Capture the cell that displays the provided text and extract its [X, Y] central coordinate. 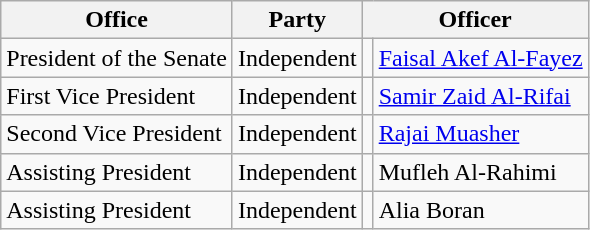
Party [297, 20]
Office [117, 20]
Samir Zaid Al-Rifai [480, 96]
Faisal Akef Al-Fayez [480, 58]
Mufleh Al-Rahimi [480, 172]
Second Vice President [117, 134]
Officer [475, 20]
President of the Senate [117, 58]
Alia Boran [480, 210]
First Vice President [117, 96]
Rajai Muasher [480, 134]
